Pinpoint the cell where the given text exists, returning its [X, Y] midpoint coordinate. 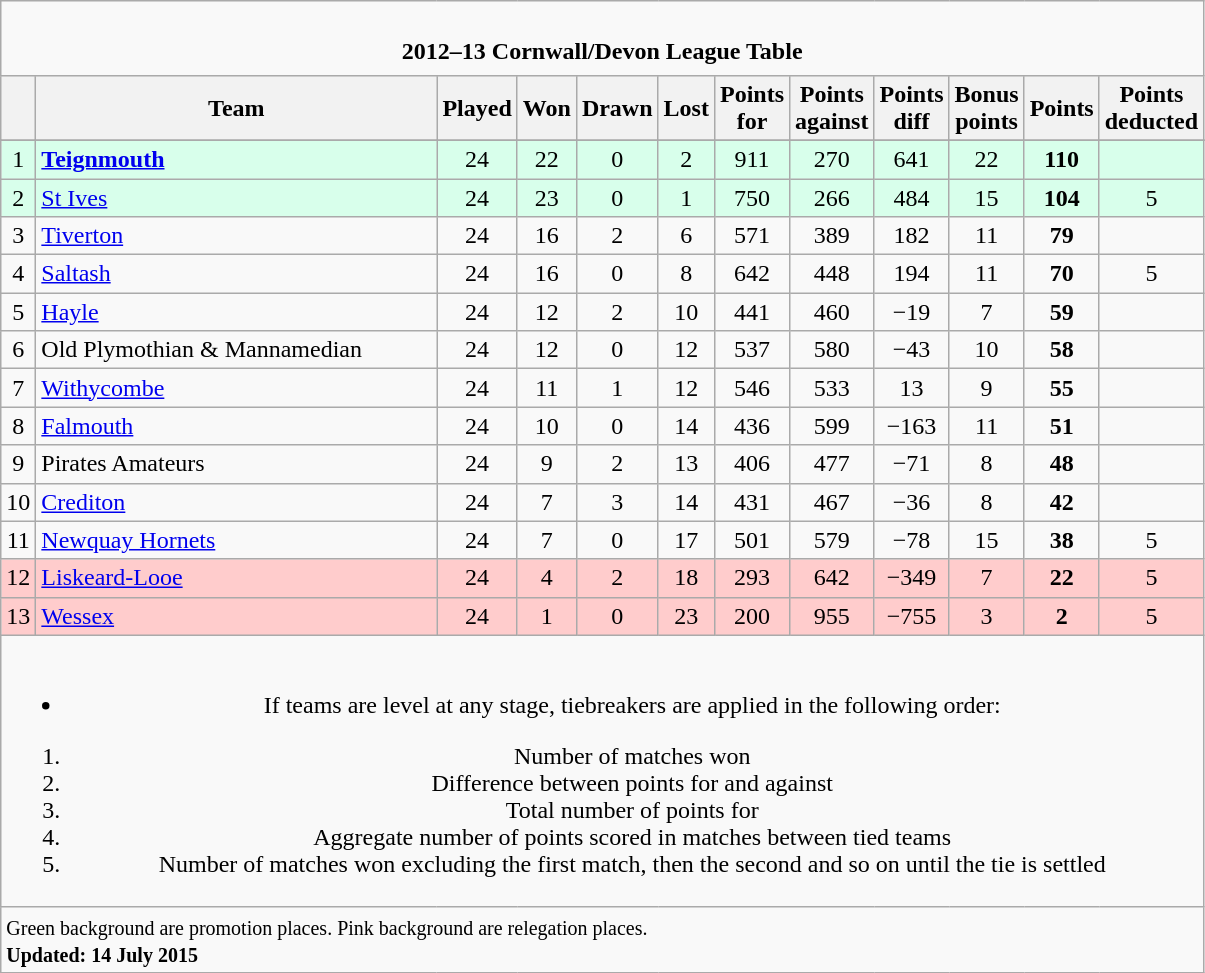
431 [752, 502]
Lost [686, 108]
Team [236, 108]
460 [832, 312]
Hayle [236, 312]
Bonus points [986, 108]
533 [832, 388]
42 [1062, 502]
55 [1062, 388]
537 [752, 350]
389 [832, 236]
Falmouth [236, 426]
546 [752, 388]
104 [1062, 197]
580 [832, 350]
−163 [912, 426]
38 [1062, 540]
−349 [912, 578]
194 [912, 274]
58 [1062, 350]
Withycombe [236, 388]
79 [1062, 236]
Tiverton [236, 236]
579 [832, 540]
266 [832, 197]
Pirates Amateurs [236, 464]
Played [477, 108]
Drawn [617, 108]
−78 [912, 540]
48 [1062, 464]
911 [752, 159]
200 [752, 616]
51 [1062, 426]
Liskeard-Looe [236, 578]
501 [752, 540]
641 [912, 159]
Points for [752, 108]
−19 [912, 312]
70 [1062, 274]
Saltash [236, 274]
182 [912, 236]
Teignmouth [236, 159]
17 [686, 540]
406 [752, 464]
−755 [912, 616]
571 [752, 236]
59 [1062, 312]
436 [752, 426]
Won [546, 108]
−43 [912, 350]
18 [686, 578]
Points deducted [1151, 108]
955 [832, 616]
270 [832, 159]
484 [912, 197]
750 [752, 197]
467 [832, 502]
Newquay Hornets [236, 540]
Points [1062, 108]
Crediton [236, 502]
Points against [832, 108]
−71 [912, 464]
441 [752, 312]
St Ives [236, 197]
Wessex [236, 616]
−36 [912, 502]
Green background are promotion places. Pink background are relegation places.Updated: 14 July 2015 [602, 940]
599 [832, 426]
Old Plymothian & Mannamedian [236, 350]
477 [832, 464]
448 [832, 274]
110 [1062, 159]
293 [752, 578]
Points diff [912, 108]
